Scan for the cell matching the given text and deliver its (x, y) coordinate at center. 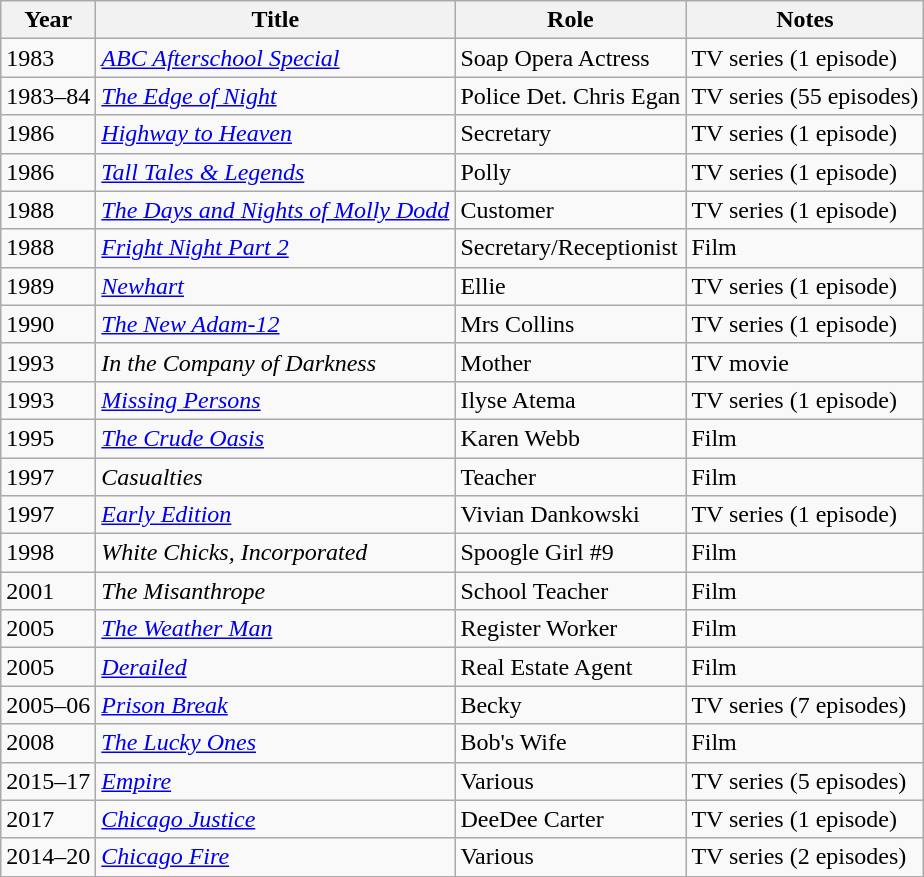
Empire (276, 781)
The Crude Oasis (276, 438)
Derailed (276, 667)
Bob's Wife (570, 743)
School Teacher (570, 591)
Becky (570, 705)
2008 (48, 743)
1983 (48, 58)
Mother (570, 362)
The Days and Nights of Molly Dodd (276, 210)
2017 (48, 819)
White Chicks, Incorporated (276, 553)
2014–20 (48, 857)
TV series (2 episodes) (805, 857)
1998 (48, 553)
Tall Tales & Legends (276, 172)
Mrs Collins (570, 324)
TV series (5 episodes) (805, 781)
Ellie (570, 286)
Karen Webb (570, 438)
1989 (48, 286)
The New Adam-12 (276, 324)
2015–17 (48, 781)
Customer (570, 210)
Spoogle Girl #9 (570, 553)
Prison Break (276, 705)
Year (48, 20)
Vivian Dankowski (570, 515)
The Lucky Ones (276, 743)
1990 (48, 324)
Chicago Justice (276, 819)
Role (570, 20)
1983–84 (48, 96)
Real Estate Agent (570, 667)
Casualties (276, 477)
TV movie (805, 362)
Newhart (276, 286)
2001 (48, 591)
The Edge of Night (276, 96)
Secretary (570, 134)
Notes (805, 20)
Polly (570, 172)
Police Det. Chris Egan (570, 96)
Highway to Heaven (276, 134)
Early Edition (276, 515)
2005–06 (48, 705)
Register Worker (570, 629)
TV series (7 episodes) (805, 705)
Title (276, 20)
Chicago Fire (276, 857)
Teacher (570, 477)
Ilyse Atema (570, 400)
ABC Afterschool Special (276, 58)
Secretary/Receptionist (570, 248)
DeeDee Carter (570, 819)
Missing Persons (276, 400)
The Weather Man (276, 629)
In the Company of Darkness (276, 362)
The Misanthrope (276, 591)
TV series (55 episodes) (805, 96)
1995 (48, 438)
Fright Night Part 2 (276, 248)
Soap Opera Actress (570, 58)
